Locate the cell with the specified text and output its [X, Y] center coordinate. 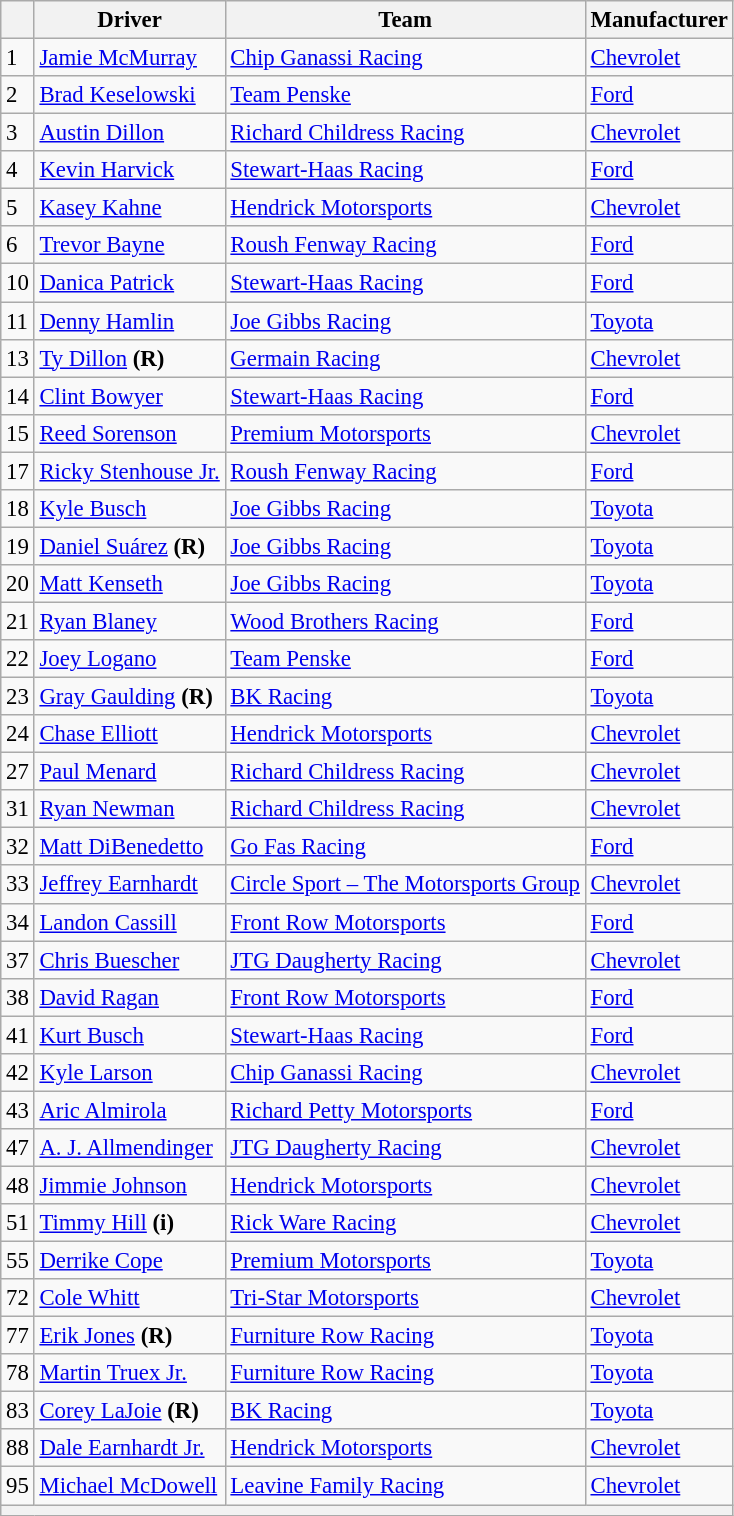
David Ragan [130, 997]
Daniel Suárez (R) [130, 546]
47 [18, 1148]
Ricky Stenhouse Jr. [130, 471]
95 [18, 1486]
72 [18, 1298]
18 [18, 509]
Manufacturer [659, 20]
Leavine Family Racing [405, 1486]
Reed Sorenson [130, 433]
Cole Whitt [130, 1298]
20 [18, 584]
Wood Brothers Racing [405, 621]
38 [18, 997]
Jeffrey Earnhardt [130, 885]
Derrike Cope [130, 1261]
4 [18, 170]
A. J. Allmendinger [130, 1148]
88 [18, 1449]
27 [18, 772]
Kyle Larson [130, 1073]
55 [18, 1261]
33 [18, 885]
2 [18, 95]
Jimmie Johnson [130, 1185]
Danica Patrick [130, 283]
34 [18, 922]
Go Fas Racing [405, 847]
5 [18, 208]
Corey LaJoie (R) [130, 1411]
Aric Almirola [130, 1110]
Timmy Hill (i) [130, 1223]
Chris Buescher [130, 960]
Gray Gaulding (R) [130, 697]
19 [18, 546]
32 [18, 847]
Ty Dillon (R) [130, 358]
Matt DiBenedetto [130, 847]
Paul Menard [130, 772]
41 [18, 1035]
Austin Dillon [130, 133]
Ryan Blaney [130, 621]
15 [18, 433]
Tri-Star Motorsports [405, 1298]
11 [18, 321]
Kurt Busch [130, 1035]
24 [18, 734]
83 [18, 1411]
77 [18, 1336]
Brad Keselowski [130, 95]
17 [18, 471]
31 [18, 809]
Matt Kenseth [130, 584]
Kyle Busch [130, 509]
Joey Logano [130, 659]
Circle Sport – The Motorsports Group [405, 885]
37 [18, 960]
Dale Earnhardt Jr. [130, 1449]
10 [18, 283]
51 [18, 1223]
14 [18, 396]
13 [18, 358]
Denny Hamlin [130, 321]
43 [18, 1110]
Erik Jones (R) [130, 1336]
Martin Truex Jr. [130, 1373]
1 [18, 58]
42 [18, 1073]
48 [18, 1185]
Jamie McMurray [130, 58]
Germain Racing [405, 358]
Rick Ware Racing [405, 1223]
Ryan Newman [130, 809]
23 [18, 697]
Michael McDowell [130, 1486]
Driver [130, 20]
Landon Cassill [130, 922]
Chase Elliott [130, 734]
3 [18, 133]
6 [18, 245]
Trevor Bayne [130, 245]
78 [18, 1373]
Clint Bowyer [130, 396]
Richard Petty Motorsports [405, 1110]
Team [405, 20]
22 [18, 659]
21 [18, 621]
Kasey Kahne [130, 208]
Kevin Harvick [130, 170]
